Search for the cell housing the specified text and yield its (x, y) center coordinate. 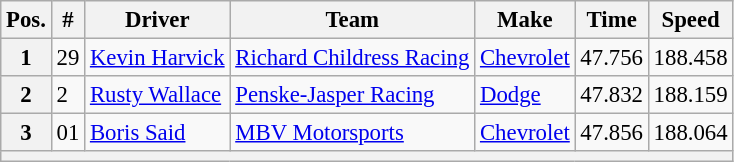
Dodge (525, 95)
Team (352, 20)
MBV Motorsports (352, 133)
188.064 (690, 133)
Pos. (26, 20)
47.856 (612, 133)
Make (525, 20)
Driver (158, 20)
188.159 (690, 95)
Penske-Jasper Racing (352, 95)
Time (612, 20)
Richard Childress Racing (352, 58)
# (68, 20)
Kevin Harvick (158, 58)
3 (26, 133)
1 (26, 58)
188.458 (690, 58)
47.832 (612, 95)
29 (68, 58)
Rusty Wallace (158, 95)
01 (68, 133)
Speed (690, 20)
Boris Said (158, 133)
47.756 (612, 58)
